Determine the [X, Y] coordinate at the center of the cell enclosing the given text.  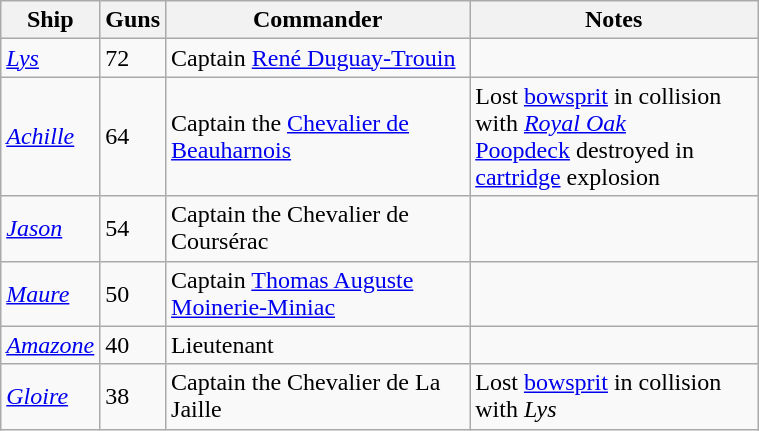
64 [133, 136]
Lys [50, 58]
Amazone [50, 345]
Maure [50, 294]
Jason [50, 228]
Guns [133, 20]
Lost bowsprit in collision with Lys [614, 396]
50 [133, 294]
Lost bowsprit in collision with Royal OakPoopdeck destroyed in cartridge explosion [614, 136]
Captain the Chevalier de La Jaille [318, 396]
Captain René Duguay-Trouin [318, 58]
Captain the Chevalier de Beauharnois [318, 136]
Commander [318, 20]
Lieutenant [318, 345]
Notes [614, 20]
54 [133, 228]
Captain the Chevalier de Coursérac [318, 228]
Achille [50, 136]
40 [133, 345]
72 [133, 58]
Ship [50, 20]
Gloire [50, 396]
Captain Thomas Auguste Moinerie-Miniac [318, 294]
38 [133, 396]
